Pinpoint the cell where the given text exists, returning its [x, y] midpoint coordinate. 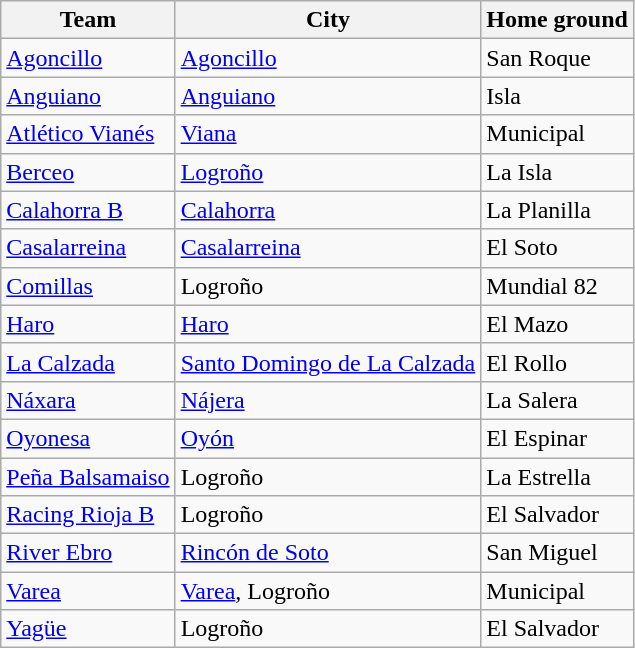
Team [88, 20]
Berceo [88, 172]
River Ebro [88, 553]
Calahorra [328, 210]
Isla [558, 96]
La Planilla [558, 210]
San Roque [558, 58]
Viana [328, 134]
El Mazo [558, 324]
Nájera [328, 400]
Peña Balsamaiso [88, 477]
Náxara [88, 400]
La Estrella [558, 477]
Varea [88, 591]
El Rollo [558, 362]
Mundial 82 [558, 286]
Santo Domingo de La Calzada [328, 362]
Racing Rioja B [88, 515]
La Calzada [88, 362]
Yagüe [88, 629]
Oyonesa [88, 438]
San Miguel [558, 553]
Calahorra B [88, 210]
Home ground [558, 20]
Comillas [88, 286]
La Salera [558, 400]
El Soto [558, 248]
Rincón de Soto [328, 553]
Oyón [328, 438]
City [328, 20]
El Espinar [558, 438]
Varea, Logroño [328, 591]
Atlético Vianés [88, 134]
La Isla [558, 172]
